Determine the (X, Y) coordinate at the center of the cell enclosing the given text.  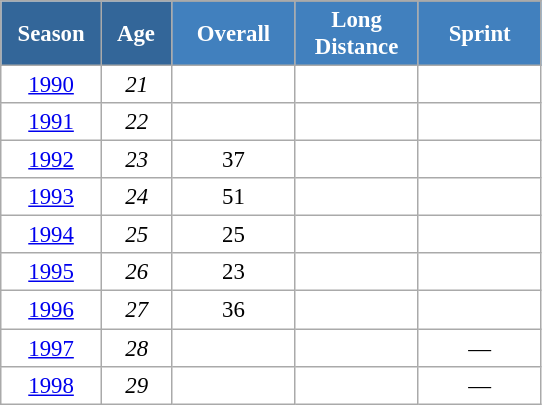
Age (136, 34)
22 (136, 122)
1991 (52, 122)
24 (136, 197)
51 (234, 197)
36 (234, 310)
Long Distance (356, 34)
1995 (52, 273)
28 (136, 348)
1990 (52, 85)
1994 (52, 235)
37 (234, 160)
1992 (52, 160)
1996 (52, 310)
27 (136, 310)
1993 (52, 197)
1998 (52, 385)
1997 (52, 348)
Season (52, 34)
29 (136, 385)
Sprint (480, 34)
21 (136, 85)
Overall (234, 34)
26 (136, 273)
